Return the (X, Y) coordinate for the center point of the cell that contains the specified text.  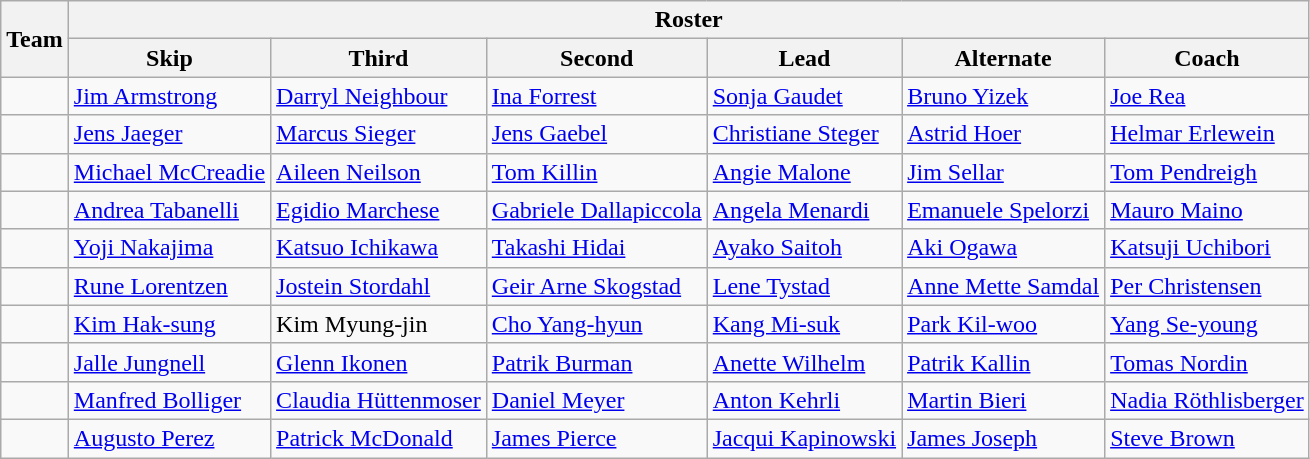
Second (596, 58)
Angie Malone (804, 172)
Tom Killin (596, 172)
Skip (169, 58)
Mauro Maino (1208, 210)
Darryl Neighbour (379, 96)
Glenn Ikonen (379, 362)
Anne Mette Samdal (1004, 286)
Anton Kehrli (804, 400)
Manfred Bolliger (169, 400)
Kang Mi-suk (804, 324)
Michael McCreadie (169, 172)
Katsuji Uchibori (1208, 248)
Rune Lorentzen (169, 286)
Tomas Nordin (1208, 362)
Third (379, 58)
Jens Gaebel (596, 134)
Jostein Stordahl (379, 286)
Park Kil-woo (1004, 324)
Jim Armstrong (169, 96)
Per Christensen (1208, 286)
Augusto Perez (169, 438)
James Joseph (1004, 438)
Marcus Sieger (379, 134)
Ina Forrest (596, 96)
Kim Myung-jin (379, 324)
Alternate (1004, 58)
Jacqui Kapinowski (804, 438)
Astrid Hoer (1004, 134)
Kim Hak-sung (169, 324)
Patrik Burman (596, 362)
Geir Arne Skogstad (596, 286)
Team (35, 39)
Emanuele Spelorzi (1004, 210)
Yang Se-young (1208, 324)
Roster (688, 20)
Nadia Röthlisberger (1208, 400)
Cho Yang-hyun (596, 324)
Angela Menardi (804, 210)
Yoji Nakajima (169, 248)
Christiane Steger (804, 134)
Jim Sellar (1004, 172)
Egidio Marchese (379, 210)
Claudia Hüttenmoser (379, 400)
Lead (804, 58)
Martin Bieri (1004, 400)
Gabriele Dallapiccola (596, 210)
Aileen Neilson (379, 172)
Lene Tystad (804, 286)
Anette Wilhelm (804, 362)
Jens Jaeger (169, 134)
Helmar Erlewein (1208, 134)
Aki Ogawa (1004, 248)
Andrea Tabanelli (169, 210)
Katsuo Ichikawa (379, 248)
Patrik Kallin (1004, 362)
Daniel Meyer (596, 400)
Ayako Saitoh (804, 248)
Jalle Jungnell (169, 362)
Steve Brown (1208, 438)
Patrick McDonald (379, 438)
Takashi Hidai (596, 248)
Sonja Gaudet (804, 96)
Tom Pendreigh (1208, 172)
Bruno Yizek (1004, 96)
Joe Rea (1208, 96)
James Pierce (596, 438)
Coach (1208, 58)
